Find where the given text appears and provide that cell's center as (X, Y) coordinate. 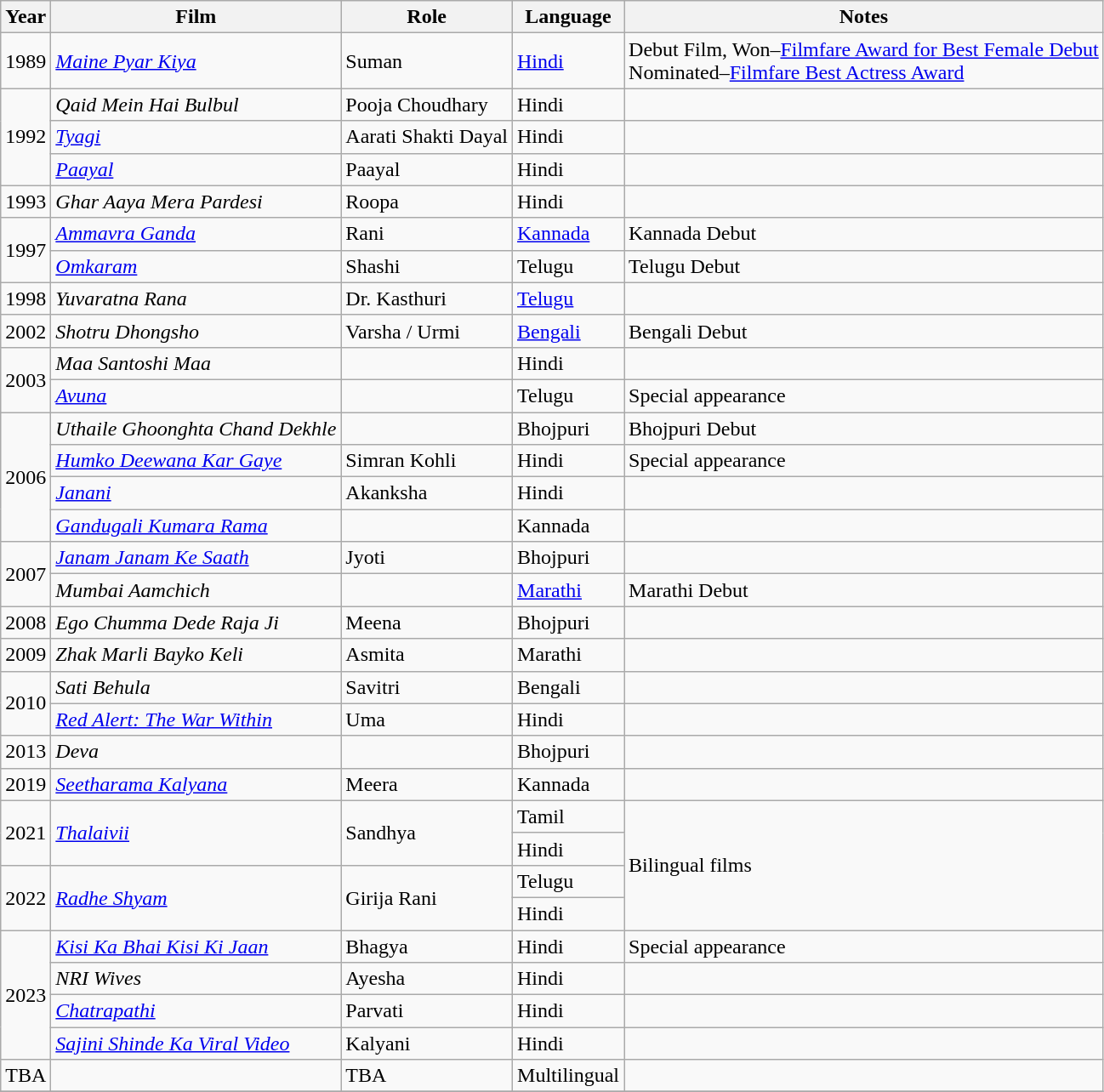
Aarati Shakti Dayal (427, 137)
Seetharama Kalyana (196, 784)
2010 (26, 703)
1993 (26, 202)
Debut Film, Won–Filmfare Award for Best Female DebutNominated–Filmfare Best Actress Award (864, 61)
Roopa (427, 202)
Notes (864, 17)
Bilingual films (864, 865)
Meena (427, 623)
Thalaivii (196, 833)
Simran Kohli (427, 461)
Pooja Choudhary (427, 105)
Girija Rani (427, 897)
Year (26, 17)
Meera (427, 784)
Shotru Dhongsho (196, 331)
Marathi Debut (864, 590)
Uthaile Ghoonghta Chand Dekhle (196, 428)
Bhagya (427, 947)
2019 (26, 784)
Jyoti (427, 558)
Role (427, 17)
2021 (26, 833)
Radhe Shyam (196, 897)
Sati Behula (196, 687)
2023 (26, 995)
Maine Pyar Kiya (196, 61)
Humko Deewana Kar Gaye (196, 461)
2013 (26, 752)
2002 (26, 331)
Parvati (427, 1011)
Telugu Debut (864, 266)
2003 (26, 379)
1997 (26, 250)
Bhojpuri Debut (864, 428)
2007 (26, 574)
2022 (26, 897)
Chatrapathi (196, 1011)
Tamil (568, 816)
Maa Santoshi Maa (196, 363)
Yuvaratna Rana (196, 299)
Ghar Aaya Mera Pardesi (196, 202)
Janam Janam Ke Saath (196, 558)
2009 (26, 655)
Varsha / Urmi (427, 331)
Bengali Debut (864, 331)
Asmita (427, 655)
Shashi (427, 266)
Uma (427, 719)
Avuna (196, 395)
Deva (196, 752)
Qaid Mein Hai Bulbul (196, 105)
Gandugali Kumara Rama (196, 526)
Tyagi (196, 137)
Akanksha (427, 493)
Sandhya (427, 833)
Multilingual (568, 1076)
Kannada Debut (864, 234)
Mumbai Aamchich (196, 590)
Ayesha (427, 979)
1998 (26, 299)
Dr. Kasthuri (427, 299)
2008 (26, 623)
Sajini Shinde Ka Viral Video (196, 1044)
Kalyani (427, 1044)
1992 (26, 137)
NRI Wives (196, 979)
Ego Chumma Dede Raja Ji (196, 623)
Language (568, 17)
Savitri (427, 687)
Film (196, 17)
Zhak Marli Bayko Keli (196, 655)
Suman (427, 61)
Ammavra Ganda (196, 234)
Kisi Ka Bhai Kisi Ki Jaan (196, 947)
Rani (427, 234)
Omkaram (196, 266)
1989 (26, 61)
2006 (26, 476)
Red Alert: The War Within (196, 719)
Janani (196, 493)
